Output the (X, Y) coordinate of the center of the cell containing the given text.  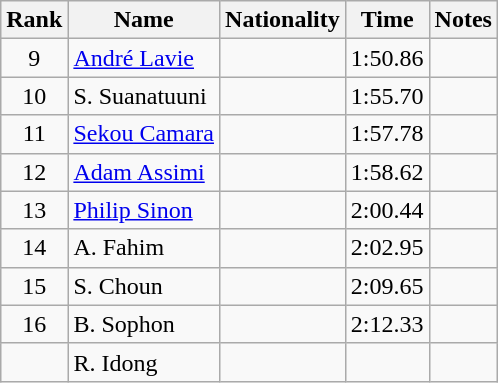
14 (34, 248)
2:00.44 (387, 210)
Rank (34, 20)
B. Sophon (144, 324)
Name (144, 20)
11 (34, 134)
15 (34, 286)
1:50.86 (387, 58)
1:57.78 (387, 134)
2:09.65 (387, 286)
10 (34, 96)
16 (34, 324)
13 (34, 210)
Notes (463, 20)
9 (34, 58)
Philip Sinon (144, 210)
A. Fahim (144, 248)
S. Choun (144, 286)
1:55.70 (387, 96)
Adam Assimi (144, 172)
Nationality (283, 20)
2:12.33 (387, 324)
Sekou Camara (144, 134)
S. Suanatuuni (144, 96)
2:02.95 (387, 248)
1:58.62 (387, 172)
R. Idong (144, 362)
12 (34, 172)
André Lavie (144, 58)
Time (387, 20)
